Determine the (x, y) coordinate at the center of the cell enclosing the given text.  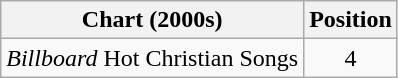
Chart (2000s) (152, 20)
4 (351, 58)
Billboard Hot Christian Songs (152, 58)
Position (351, 20)
